Scan for the cell matching the given text and deliver its [X, Y] coordinate at center. 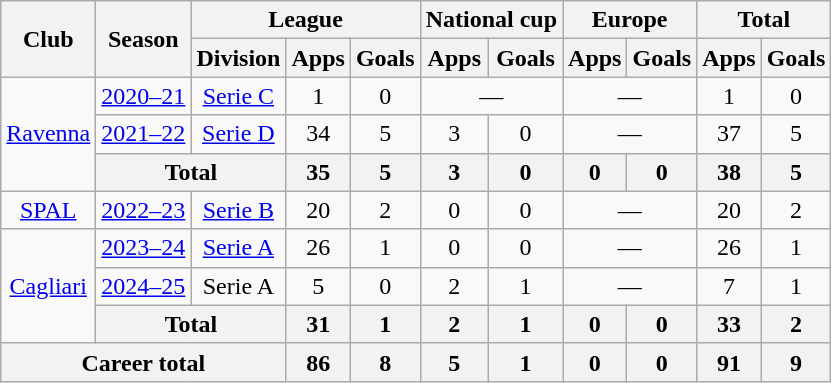
Europe [630, 20]
7 [729, 286]
8 [385, 362]
Ravenna [48, 134]
2023–24 [144, 248]
91 [729, 362]
2021–22 [144, 134]
Season [144, 39]
38 [729, 172]
2022–23 [144, 210]
2020–21 [144, 96]
SPAL [48, 210]
Serie D [238, 134]
Club [48, 39]
34 [318, 134]
Cagliari [48, 286]
9 [796, 362]
League [306, 20]
35 [318, 172]
86 [318, 362]
Division [238, 58]
2024–25 [144, 286]
National cup [491, 20]
33 [729, 324]
37 [729, 134]
Serie B [238, 210]
Career total [144, 362]
Serie C [238, 96]
31 [318, 324]
